Return [X, Y] of the center of cell containing provided text 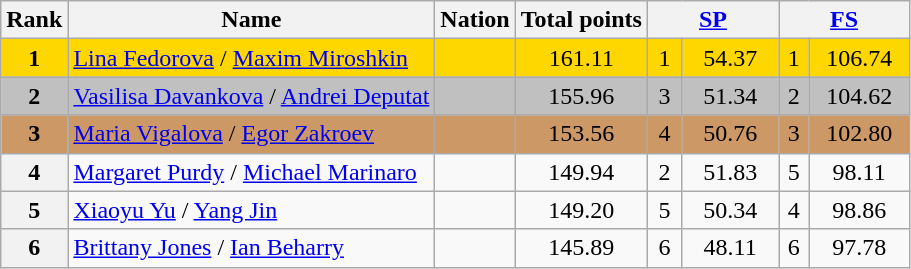
51.34 [730, 96]
Vasilisa Davankova / Andrei Deputat [252, 96]
SP [712, 20]
102.80 [860, 134]
98.11 [860, 172]
51.83 [730, 172]
153.56 [581, 134]
145.89 [581, 248]
FS [844, 20]
149.94 [581, 172]
50.76 [730, 134]
97.78 [860, 248]
149.20 [581, 210]
155.96 [581, 96]
161.11 [581, 58]
Rank [34, 20]
104.62 [860, 96]
54.37 [730, 58]
Nation [475, 20]
Lina Fedorova / Maxim Miroshkin [252, 58]
Xiaoyu Yu / Yang Jin [252, 210]
Brittany Jones / Ian Beharry [252, 248]
Margaret Purdy / Michael Marinaro [252, 172]
48.11 [730, 248]
98.86 [860, 210]
Maria Vigalova / Egor Zakroev [252, 134]
50.34 [730, 210]
Total points [581, 20]
106.74 [860, 58]
Name [252, 20]
